Detect which cell encompasses the target text, then output its (x, y) center coordinate. 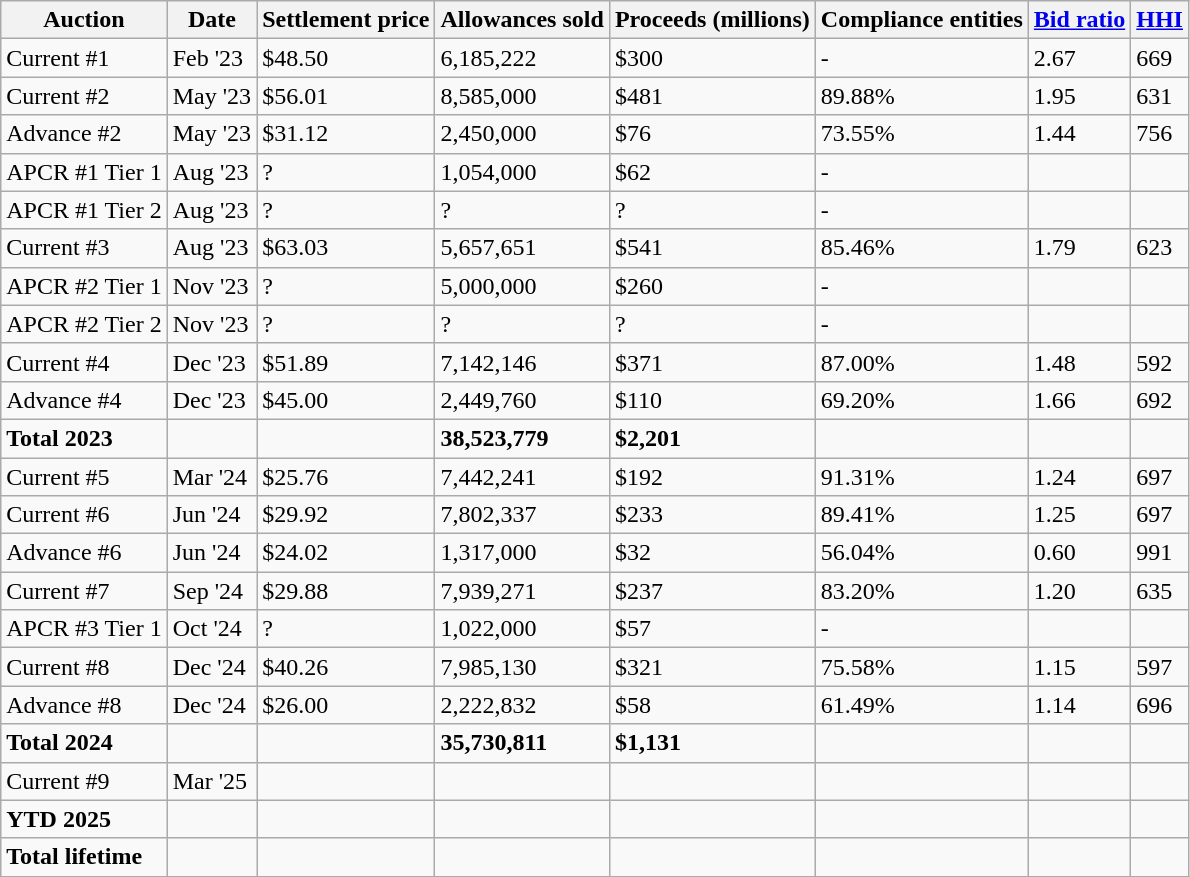
$1,131 (712, 743)
635 (1160, 591)
Date (212, 20)
5,000,000 (522, 286)
7,985,130 (522, 667)
73.55% (922, 134)
Compliance entities (922, 20)
Advance #2 (84, 134)
Current #8 (84, 667)
Advance #4 (84, 400)
$57 (712, 629)
APCR #1 Tier 1 (84, 172)
7,802,337 (522, 515)
87.00% (922, 362)
1.48 (1079, 362)
38,523,779 (522, 438)
$541 (712, 248)
$2,201 (712, 438)
1.66 (1079, 400)
$233 (712, 515)
631 (1160, 96)
Settlement price (346, 20)
Current #2 (84, 96)
Total lifetime (84, 857)
7,442,241 (522, 477)
991 (1160, 553)
$29.92 (346, 515)
692 (1160, 400)
Proceeds (millions) (712, 20)
$45.00 (346, 400)
Total 2023 (84, 438)
$260 (712, 286)
Current #5 (84, 477)
$48.50 (346, 58)
$26.00 (346, 705)
Total 2024 (84, 743)
7,939,271 (522, 591)
2,222,832 (522, 705)
YTD 2025 (84, 819)
597 (1160, 667)
APCR #1 Tier 2 (84, 210)
Mar '24 (212, 477)
1.79 (1079, 248)
$110 (712, 400)
83.20% (922, 591)
85.46% (922, 248)
$300 (712, 58)
$56.01 (346, 96)
2,449,760 (522, 400)
35,730,811 (522, 743)
Current #6 (84, 515)
Auction (84, 20)
1.25 (1079, 515)
Current #7 (84, 591)
Allowances sold (522, 20)
$62 (712, 172)
$25.76 (346, 477)
$40.26 (346, 667)
1.24 (1079, 477)
89.41% (922, 515)
669 (1160, 58)
8,585,000 (522, 96)
$24.02 (346, 553)
5,657,651 (522, 248)
Bid ratio (1079, 20)
Current #1 (84, 58)
APCR #2 Tier 2 (84, 324)
$481 (712, 96)
1.15 (1079, 667)
696 (1160, 705)
2,450,000 (522, 134)
Current #3 (84, 248)
APCR #2 Tier 1 (84, 286)
$371 (712, 362)
1,022,000 (522, 629)
Oct '24 (212, 629)
89.88% (922, 96)
75.58% (922, 667)
1,054,000 (522, 172)
APCR #3 Tier 1 (84, 629)
Advance #8 (84, 705)
2.67 (1079, 58)
7,142,146 (522, 362)
Feb '23 (212, 58)
HHI (1160, 20)
756 (1160, 134)
1,317,000 (522, 553)
Current #4 (84, 362)
$58 (712, 705)
Mar '25 (212, 781)
69.20% (922, 400)
$51.89 (346, 362)
56.04% (922, 553)
$192 (712, 477)
Advance #6 (84, 553)
623 (1160, 248)
$76 (712, 134)
592 (1160, 362)
91.31% (922, 477)
Current #9 (84, 781)
$237 (712, 591)
$29.88 (346, 591)
$32 (712, 553)
1.20 (1079, 591)
0.60 (1079, 553)
1.44 (1079, 134)
61.49% (922, 705)
6,185,222 (522, 58)
1.95 (1079, 96)
$63.03 (346, 248)
$31.12 (346, 134)
1.14 (1079, 705)
Sep '24 (212, 591)
$321 (712, 667)
